Search for the cell housing the specified text and yield its (x, y) center coordinate. 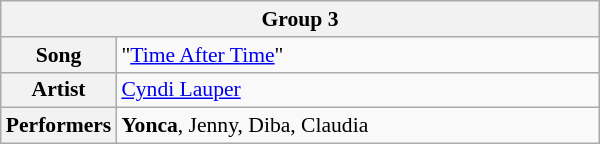
Cyndi Lauper (358, 90)
Song (59, 55)
"Time After Time" (358, 55)
Performers (59, 126)
Artist (59, 90)
Group 3 (300, 19)
Yonca, Jenny, Diba, Claudia (358, 126)
